Pinpoint the cell where the given text exists, returning its (X, Y) midpoint coordinate. 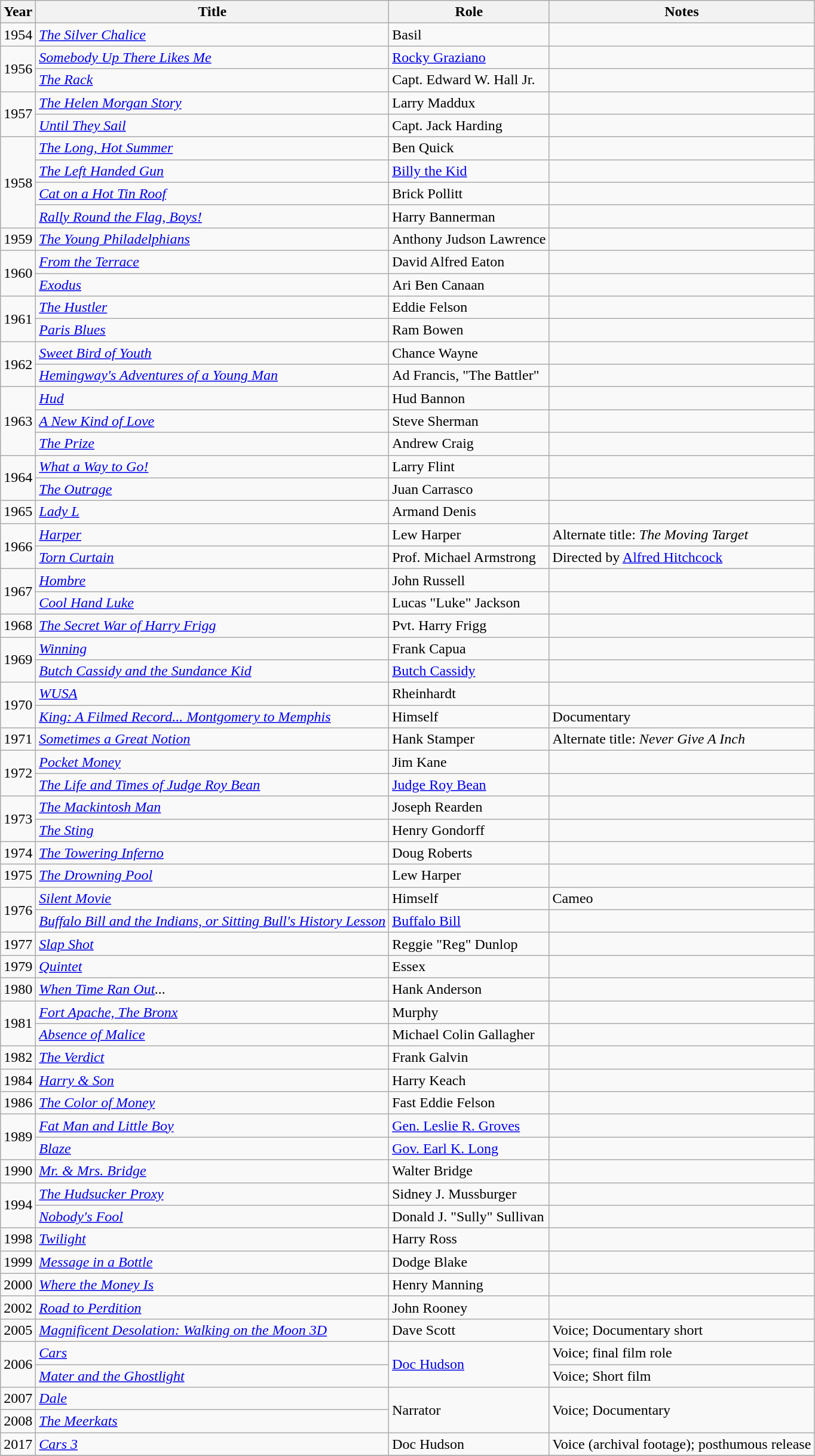
Harry Ross (469, 1239)
Essex (469, 966)
A New Kind of Love (213, 421)
The Meerkats (213, 1421)
The Life and Times of Judge Roy Bean (213, 785)
Cars (213, 1353)
WUSA (213, 694)
Buffalo Bill and the Indians, or Sitting Bull's History Lesson (213, 921)
Michael Colin Gallagher (469, 1035)
1954 (18, 35)
Harry & Son (213, 1080)
Voice (archival footage); posthumous release (682, 1444)
Paris Blues (213, 330)
The Towering Inferno (213, 853)
Capt. Edward W. Hall Jr. (469, 80)
Rally Round the Flag, Boys! (213, 216)
1970 (18, 705)
Fort Apache, The Bronx (213, 1012)
Absence of Malice (213, 1035)
Year (18, 12)
Anthony Judson Lawrence (469, 239)
1968 (18, 625)
Ben Quick (469, 148)
Sweet Bird of Youth (213, 353)
1971 (18, 739)
Donald J. "Sully" Sullivan (469, 1217)
1962 (18, 364)
Sidney J. Mussburger (469, 1194)
1963 (18, 421)
1998 (18, 1239)
Magnificent Desolation: Walking on the Moon 3D (213, 1330)
Capt. Jack Harding (469, 125)
Frank Capua (469, 648)
Mater and the Ghostlight (213, 1375)
The Secret War of Harry Frigg (213, 625)
Dale (213, 1399)
Brick Pollitt (469, 193)
Lady L (213, 512)
Jim Kane (469, 762)
John Russell (469, 580)
1989 (18, 1137)
The Helen Morgan Story (213, 103)
Until They Sail (213, 125)
1957 (18, 114)
Voice; final film role (682, 1353)
1976 (18, 910)
1977 (18, 944)
Billy the Kid (469, 171)
1960 (18, 273)
King: A Filmed Record... Montgomery to Memphis (213, 717)
Hud (213, 398)
Torn Curtain (213, 557)
Murphy (469, 1012)
Dodge Blake (469, 1262)
2002 (18, 1307)
1959 (18, 239)
The Hudsucker Proxy (213, 1194)
Narrator (469, 1410)
Rocky Graziano (469, 57)
Pocket Money (213, 762)
Armand Denis (469, 512)
Somebody Up There Likes Me (213, 57)
1964 (18, 478)
Buffalo Bill (469, 921)
Larry Flint (469, 466)
Harry Bannerman (469, 216)
Harper (213, 535)
Judge Roy Bean (469, 785)
1973 (18, 819)
Blaze (213, 1148)
Message in a Bottle (213, 1262)
Title (213, 12)
1984 (18, 1080)
John Rooney (469, 1307)
David Alfred Eaton (469, 262)
Juan Carrasco (469, 489)
1966 (18, 546)
Steve Sherman (469, 421)
The Verdict (213, 1058)
The Prize (213, 444)
Sometimes a Great Notion (213, 739)
The Hustler (213, 308)
Ram Bowen (469, 330)
Hank Stamper (469, 739)
1958 (18, 182)
What a Way to Go! (213, 466)
Slap Shot (213, 944)
Joseph Rearden (469, 807)
1975 (18, 876)
Butch Cassidy and the Sundance Kid (213, 671)
1969 (18, 659)
Twilight (213, 1239)
The Drowning Pool (213, 876)
2006 (18, 1364)
The Silver Chalice (213, 35)
Road to Perdition (213, 1307)
1967 (18, 591)
1972 (18, 773)
Walter Bridge (469, 1171)
Fast Eddie Felson (469, 1103)
1974 (18, 853)
From the Terrace (213, 262)
1980 (18, 989)
Harry Keach (469, 1080)
Pvt. Harry Frigg (469, 625)
The Left Handed Gun (213, 171)
Hud Bannon (469, 398)
The Young Philadelphians (213, 239)
Where the Money Is (213, 1285)
2000 (18, 1285)
1981 (18, 1024)
Hombre (213, 580)
Ad Francis, "The Battler" (469, 376)
Gov. Earl K. Long (469, 1148)
Nobody's Fool (213, 1217)
1961 (18, 319)
2017 (18, 1444)
Cool Hand Luke (213, 603)
1982 (18, 1058)
Role (469, 12)
1999 (18, 1262)
Fat Man and Little Boy (213, 1126)
The Sting (213, 830)
Lucas "Luke" Jackson (469, 603)
Prof. Michael Armstrong (469, 557)
Hemingway's Adventures of a Young Man (213, 376)
Voice; Documentary short (682, 1330)
Gen. Leslie R. Groves (469, 1126)
1956 (18, 69)
Hank Anderson (469, 989)
Basil (469, 35)
Winning (213, 648)
Alternate title: Never Give A Inch (682, 739)
1986 (18, 1103)
Henry Gondorff (469, 830)
2007 (18, 1399)
Larry Maddux (469, 103)
Quintet (213, 966)
Ari Ben Canaan (469, 285)
2005 (18, 1330)
Documentary (682, 717)
Reggie "Reg" Dunlop (469, 944)
The Color of Money (213, 1103)
1979 (18, 966)
1965 (18, 512)
Henry Manning (469, 1285)
2008 (18, 1421)
Alternate title: The Moving Target (682, 535)
When Time Ran Out... (213, 989)
1994 (18, 1205)
Chance Wayne (469, 353)
Frank Galvin (469, 1058)
Voice; Documentary (682, 1410)
The Outrage (213, 489)
Cat on a Hot Tin Roof (213, 193)
Andrew Craig (469, 444)
Mr. & Mrs. Bridge (213, 1171)
Exodus (213, 285)
The Rack (213, 80)
Butch Cassidy (469, 671)
Cameo (682, 898)
Notes (682, 12)
Doug Roberts (469, 853)
The Long, Hot Summer (213, 148)
Rheinhardt (469, 694)
Dave Scott (469, 1330)
Voice; Short film (682, 1375)
Cars 3 (213, 1444)
Silent Movie (213, 898)
The Mackintosh Man (213, 807)
1990 (18, 1171)
Directed by Alfred Hitchcock (682, 557)
Eddie Felson (469, 308)
